Detect which cell encompasses the target text, then output its [X, Y] center coordinate. 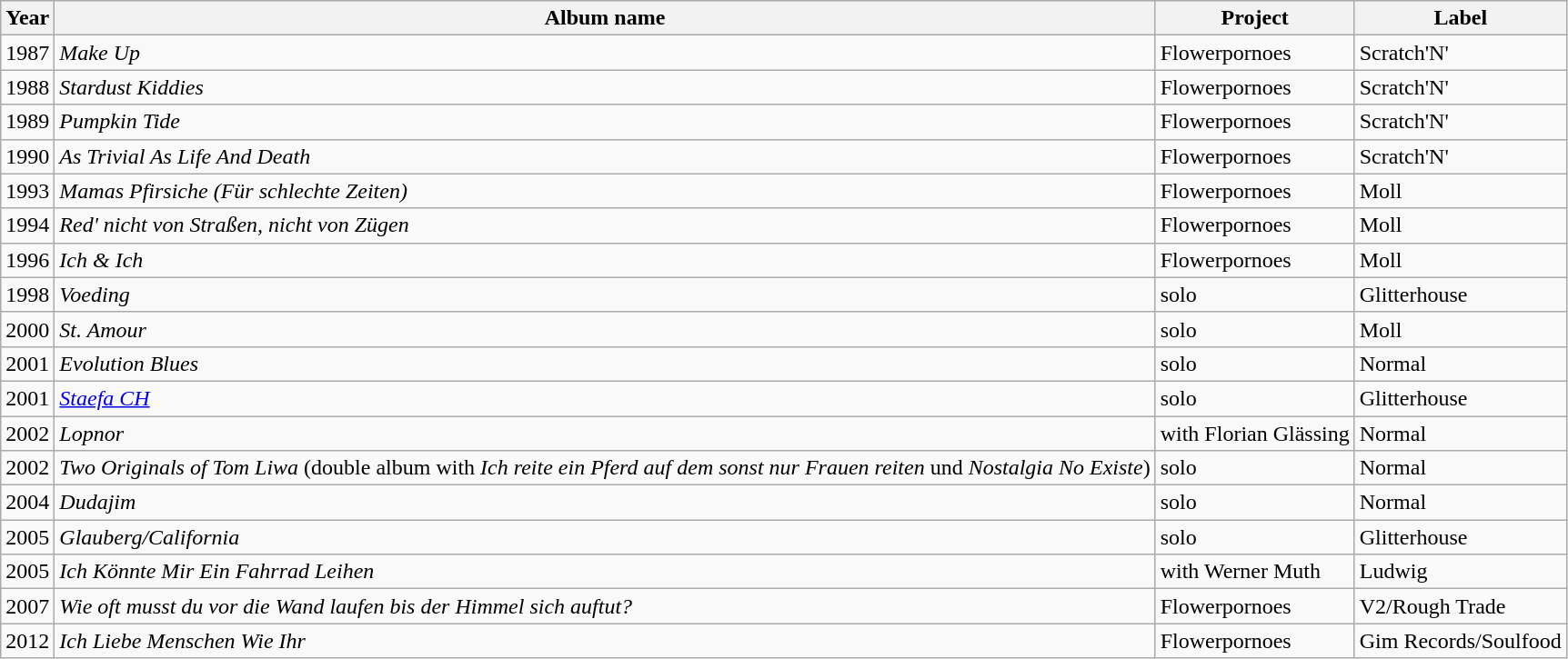
Dudajim [605, 503]
Ludwig [1461, 572]
Voeding [605, 295]
V2/Rough Trade [1461, 606]
Project [1255, 18]
Label [1461, 18]
Ich Liebe Menschen Wie Ihr [605, 641]
Make Up [605, 53]
Ich & Ich [605, 260]
Ich Könnte Mir Ein Fahrrad Leihen [605, 572]
1987 [27, 53]
1994 [27, 225]
Wie oft musst du vor die Wand laufen bis der Himmel sich auftut? [605, 606]
Year [27, 18]
Pumpkin Tide [605, 122]
Two Originals of Tom Liwa (double album with Ich reite ein Pferd auf dem sonst nur Frauen reiten und Nostalgia No Existe) [605, 468]
2000 [27, 329]
1990 [27, 156]
Gim Records/Soulfood [1461, 641]
Staefa CH [605, 398]
1998 [27, 295]
Evolution Blues [605, 364]
Lopnor [605, 434]
with Florian Glässing [1255, 434]
Album name [605, 18]
Red' nicht von Straßen, nicht von Zügen [605, 225]
St. Amour [605, 329]
2004 [27, 503]
1988 [27, 87]
1989 [27, 122]
with Werner Muth [1255, 572]
2012 [27, 641]
Mamas Pfirsiche (Für schlechte Zeiten) [605, 191]
1993 [27, 191]
Glauberg/California [605, 537]
2007 [27, 606]
1996 [27, 260]
As Trivial As Life And Death [605, 156]
Stardust Kiddies [605, 87]
